Capture the cell that displays the provided text and extract its [x, y] central coordinate. 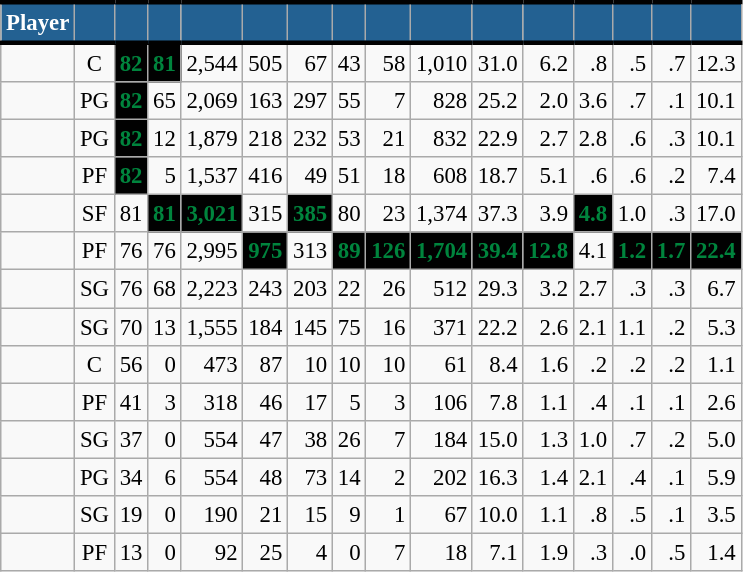
3.9 [548, 214]
1.9 [548, 552]
70 [130, 327]
47 [266, 439]
17 [310, 402]
15.0 [497, 439]
232 [310, 139]
16 [388, 327]
22.4 [716, 251]
46 [266, 402]
1,879 [212, 139]
608 [442, 176]
75 [348, 327]
87 [266, 364]
18.7 [497, 176]
416 [266, 176]
38 [310, 439]
3.6 [592, 101]
53 [348, 139]
73 [310, 477]
1.3 [548, 439]
385 [310, 214]
5.0 [716, 439]
22 [348, 289]
371 [442, 327]
4.1 [592, 251]
16.3 [497, 477]
Player [38, 22]
1,555 [212, 327]
37 [130, 439]
6.2 [548, 62]
828 [442, 101]
5.1 [548, 176]
1.6 [548, 364]
7.8 [497, 402]
505 [266, 62]
6.7 [716, 289]
1,537 [212, 176]
203 [310, 289]
68 [164, 289]
65 [164, 101]
49 [310, 176]
61 [442, 364]
2 [388, 477]
145 [310, 327]
106 [442, 402]
34 [130, 477]
218 [266, 139]
202 [442, 477]
25.2 [497, 101]
315 [266, 214]
832 [442, 139]
2,544 [212, 62]
48 [266, 477]
243 [266, 289]
297 [310, 101]
4.8 [592, 214]
6 [164, 477]
4 [310, 552]
22.9 [497, 139]
.0 [632, 552]
92 [212, 552]
41 [130, 402]
10.0 [497, 515]
43 [348, 62]
56 [130, 364]
2.0 [548, 101]
2.8 [592, 139]
3,021 [212, 214]
512 [442, 289]
2,223 [212, 289]
23 [388, 214]
37.3 [497, 214]
190 [212, 515]
51 [348, 176]
14 [348, 477]
1.2 [632, 251]
5.9 [716, 477]
313 [310, 251]
1,010 [442, 62]
8.4 [497, 364]
17.0 [716, 214]
1,374 [442, 214]
163 [266, 101]
19 [130, 515]
89 [348, 251]
9 [348, 515]
975 [266, 251]
55 [348, 101]
2,995 [212, 251]
31.0 [497, 62]
12.3 [716, 62]
7.4 [716, 176]
126 [388, 251]
15 [310, 515]
318 [212, 402]
12 [164, 139]
25 [266, 552]
29.3 [497, 289]
2,069 [212, 101]
SF [95, 214]
473 [212, 364]
22.2 [497, 327]
3.2 [548, 289]
3.5 [716, 515]
58 [388, 62]
39.4 [497, 251]
80 [348, 214]
1 [388, 515]
1,704 [442, 251]
5.3 [716, 327]
7.1 [497, 552]
1.7 [672, 251]
12.8 [548, 251]
